From the cell containing the given text, extract its center point as [x, y] coordinate. 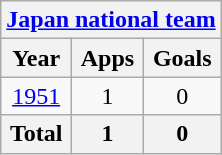
Year [36, 58]
Apps [108, 58]
Goals [182, 58]
1951 [36, 96]
Total [36, 134]
Japan national team [111, 20]
